For the text-containing cell, return its midpoint in [X, Y] coordinate format. 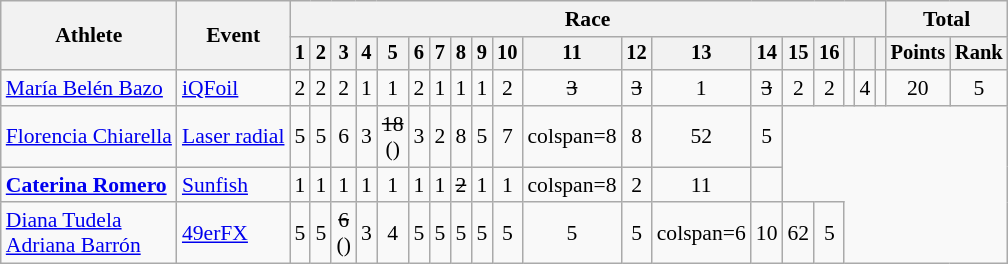
Diana TudelaAdriana Barrón [89, 234]
18() [393, 136]
colspan=6 [702, 234]
20 [918, 88]
Athlete [89, 36]
Sunfish [234, 185]
15 [798, 54]
Laser radial [234, 136]
Caterina Romero [89, 185]
62 [798, 234]
Total [947, 19]
9 [482, 54]
12 [637, 54]
Race [588, 19]
María Belén Bazo [89, 88]
iQFoil [234, 88]
14 [767, 54]
52 [702, 136]
Rank [979, 54]
6() [344, 234]
Event [234, 36]
Points [918, 54]
13 [702, 54]
49erFX [234, 234]
16 [829, 54]
Florencia Chiarella [89, 136]
